Search for the cell housing the specified text and yield its [X, Y] center coordinate. 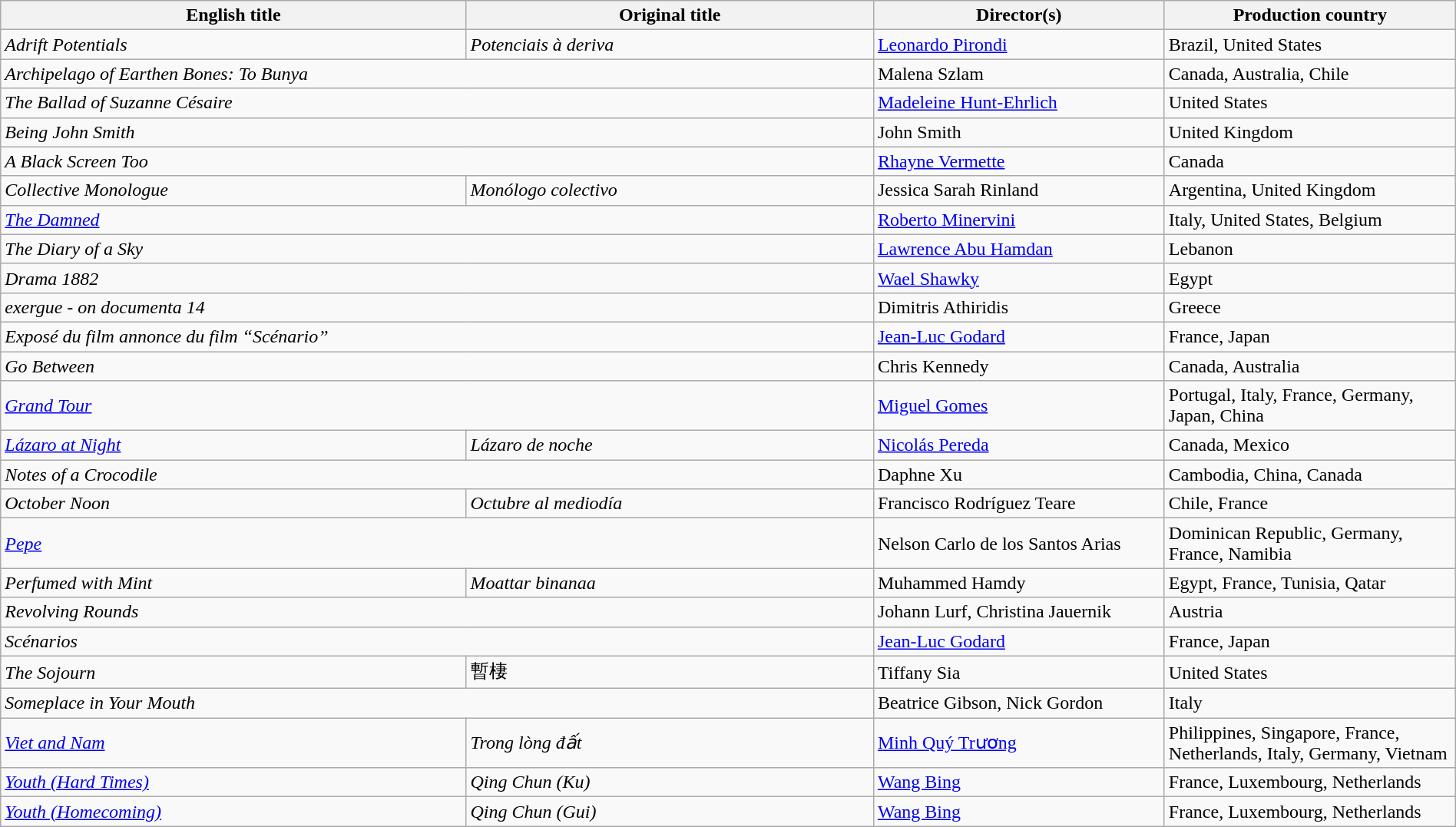
Trong lòng đất [670, 743]
Daphne Xu [1018, 475]
The Diary of a Sky [438, 249]
Canada, Mexico [1310, 445]
暫棲 [670, 673]
Leonardo Pirondi [1018, 45]
Moattar binanaa [670, 583]
Italy [1310, 703]
Collective Monologue [233, 190]
Greece [1310, 307]
The Sojourn [233, 673]
Brazil, United States [1310, 45]
Qing Chun (Gui) [670, 812]
English title [233, 15]
exergue - on documenta 14 [438, 307]
Revolving Rounds [438, 612]
Monólogo colectivo [670, 190]
Austria [1310, 612]
Philippines, Singapore, France, Netherlands, Italy, Germany, Vietnam [1310, 743]
Egypt [1310, 278]
Egypt, France, Tunisia, Qatar [1310, 583]
Archipelago of Earthen Bones: To Bunya [438, 74]
Go Between [438, 366]
Youth (Hard Times) [233, 782]
Production country [1310, 15]
Dominican Republic, Germany, France, Namibia [1310, 544]
Wael Shawky [1018, 278]
Cambodia, China, Canada [1310, 475]
Argentina, United Kingdom [1310, 190]
Adrift Potentials [233, 45]
Someplace in Your Mouth [438, 703]
Pepe [438, 544]
Scénarios [438, 641]
Roberto Minervini [1018, 220]
A Black Screen Too [438, 161]
Canada [1310, 161]
Potenciais à deriva [670, 45]
Francisco Rodríguez Teare [1018, 504]
Chile, France [1310, 504]
October Noon [233, 504]
Original title [670, 15]
Qing Chun (Ku) [670, 782]
Minh Quý Trương [1018, 743]
Lebanon [1310, 249]
Beatrice Gibson, Nick Gordon [1018, 703]
Madeleine Hunt-Ehrlich [1018, 103]
The Ballad of Suzanne Césaire [438, 103]
Nelson Carlo de los Santos Arias [1018, 544]
Canada, Australia [1310, 366]
John Smith [1018, 132]
The Damned [438, 220]
Director(s) [1018, 15]
Jessica Sarah Rinland [1018, 190]
Chris Kennedy [1018, 366]
Grand Tour [438, 405]
Muhammed Hamdy [1018, 583]
Canada, Australia, Chile [1310, 74]
Notes of a Crocodile [438, 475]
Lázaro at Night [233, 445]
Drama 1882 [438, 278]
Octubre al mediodía [670, 504]
Tiffany Sia [1018, 673]
Miguel Gomes [1018, 405]
Viet and Nam [233, 743]
Being John Smith [438, 132]
Lázaro de noche [670, 445]
Rhayne Vermette [1018, 161]
Exposé du film annonce du film “Scénario” [438, 336]
Dimitris Athiridis [1018, 307]
Malena Szlam [1018, 74]
Youth (Homecoming) [233, 812]
Italy, United States, Belgium [1310, 220]
Perfumed with Mint [233, 583]
Johann Lurf, Christina Jauernik [1018, 612]
United Kingdom [1310, 132]
Lawrence Abu Hamdan [1018, 249]
Portugal, Italy, France, Germany, Japan, China [1310, 405]
Nicolás Pereda [1018, 445]
